Output the (x, y) coordinate of the center of the cell containing the given text.  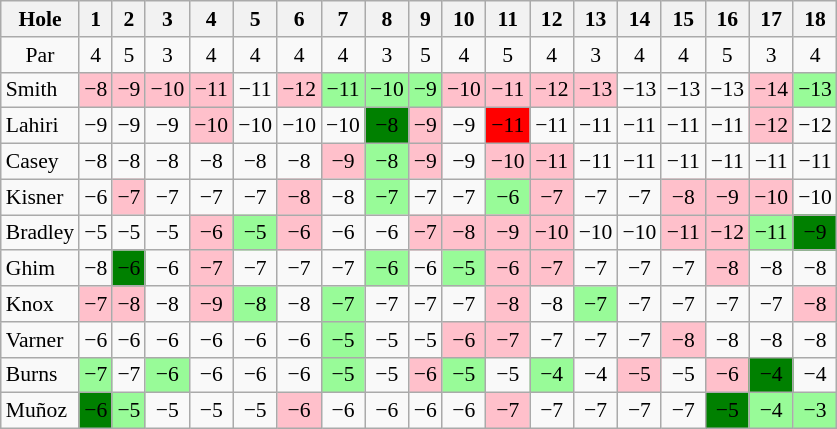
Smith (40, 90)
Muñoz (40, 411)
−14 (771, 90)
9 (426, 19)
2 (128, 19)
Hole (40, 19)
14 (639, 19)
Kisner (40, 197)
7 (343, 19)
1 (96, 19)
Bradley (40, 233)
Casey (40, 162)
18 (815, 19)
Varner (40, 340)
13 (596, 19)
Lahiri (40, 126)
Ghim (40, 269)
11 (508, 19)
17 (771, 19)
15 (683, 19)
−3 (815, 411)
8 (387, 19)
16 (727, 19)
Knox (40, 304)
Burns (40, 375)
6 (299, 19)
12 (552, 19)
10 (464, 19)
Par (40, 55)
